Capture the cell that displays the provided text and extract its (X, Y) central coordinate. 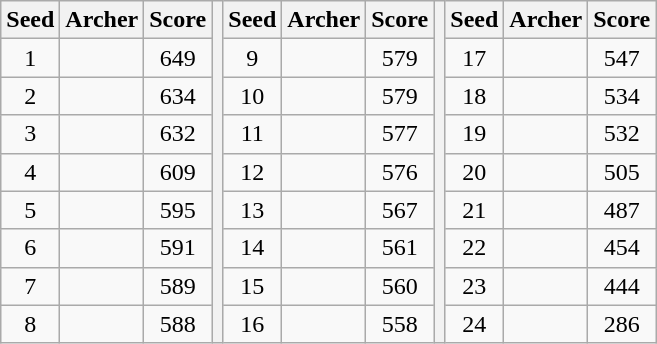
21 (474, 210)
5 (30, 210)
8 (30, 324)
24 (474, 324)
558 (400, 324)
17 (474, 58)
505 (622, 172)
609 (178, 172)
591 (178, 248)
4 (30, 172)
576 (400, 172)
595 (178, 210)
19 (474, 134)
13 (252, 210)
10 (252, 96)
444 (622, 286)
18 (474, 96)
3 (30, 134)
560 (400, 286)
454 (622, 248)
588 (178, 324)
286 (622, 324)
7 (30, 286)
487 (622, 210)
589 (178, 286)
532 (622, 134)
6 (30, 248)
567 (400, 210)
9 (252, 58)
577 (400, 134)
534 (622, 96)
2 (30, 96)
22 (474, 248)
20 (474, 172)
634 (178, 96)
547 (622, 58)
23 (474, 286)
649 (178, 58)
11 (252, 134)
632 (178, 134)
12 (252, 172)
14 (252, 248)
561 (400, 248)
1 (30, 58)
16 (252, 324)
15 (252, 286)
